Return [x, y] of the center of cell containing provided text 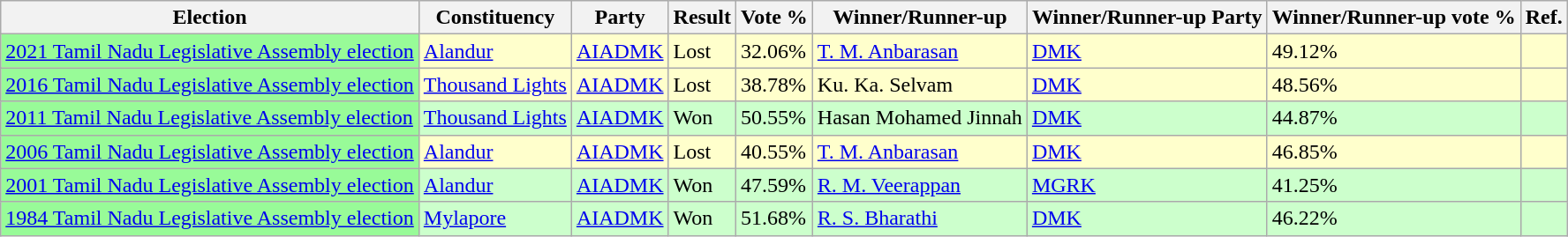
Election [210, 18]
51.68% [773, 218]
49.12% [1393, 51]
50.55% [773, 118]
Hasan Mohamed Jinnah [920, 118]
46.22% [1393, 218]
2011 Tamil Nadu Legislative Assembly election [210, 118]
Winner/Runner-up Party [1147, 18]
MGRK [1147, 185]
2006 Tamil Nadu Legislative Assembly election [210, 152]
2001 Tamil Nadu Legislative Assembly election [210, 185]
Result [702, 18]
Mylapore [494, 218]
Winner/Runner-up vote % [1393, 18]
41.25% [1393, 185]
Vote % [773, 18]
Winner/Runner-up [920, 18]
38.78% [773, 85]
R. M. Veerappan [920, 185]
32.06% [773, 51]
Ref. [1543, 18]
1984 Tamil Nadu Legislative Assembly election [210, 218]
Ku. Ka. Selvam [920, 85]
2021 Tamil Nadu Legislative Assembly election [210, 51]
47.59% [773, 185]
R. S. Bharathi [920, 218]
Party [620, 18]
2016 Tamil Nadu Legislative Assembly election [210, 85]
Constituency [494, 18]
46.85% [1393, 152]
48.56% [1393, 85]
44.87% [1393, 118]
40.55% [773, 152]
